From the cell containing the given text, extract its center point as [X, Y] coordinate. 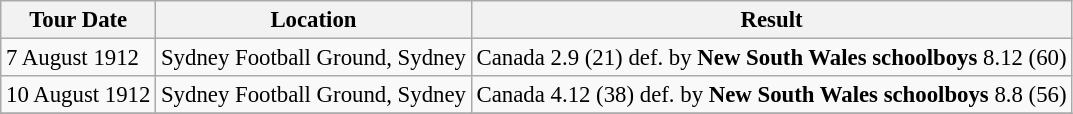
7 August 1912 [78, 58]
10 August 1912 [78, 95]
Result [772, 20]
Tour Date [78, 20]
Canada 4.12 (38) def. by New South Wales schoolboys 8.8 (56) [772, 95]
Location [314, 20]
Canada 2.9 (21) def. by New South Wales schoolboys 8.12 (60) [772, 58]
